Find where the given text appears and provide that cell's center as [x, y] coordinate. 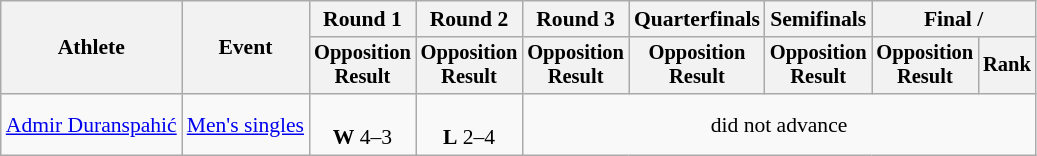
W 4–3 [362, 124]
Round 3 [576, 19]
Athlete [92, 48]
Round 1 [362, 19]
Round 2 [470, 19]
Semifinals [818, 19]
Event [246, 48]
did not advance [778, 124]
Final / [954, 19]
L 2–4 [470, 124]
Quarterfinals [697, 19]
Men's singles [246, 124]
Admir Duranspahić [92, 124]
Rank [1007, 66]
